Capture the cell that displays the provided text and extract its [X, Y] central coordinate. 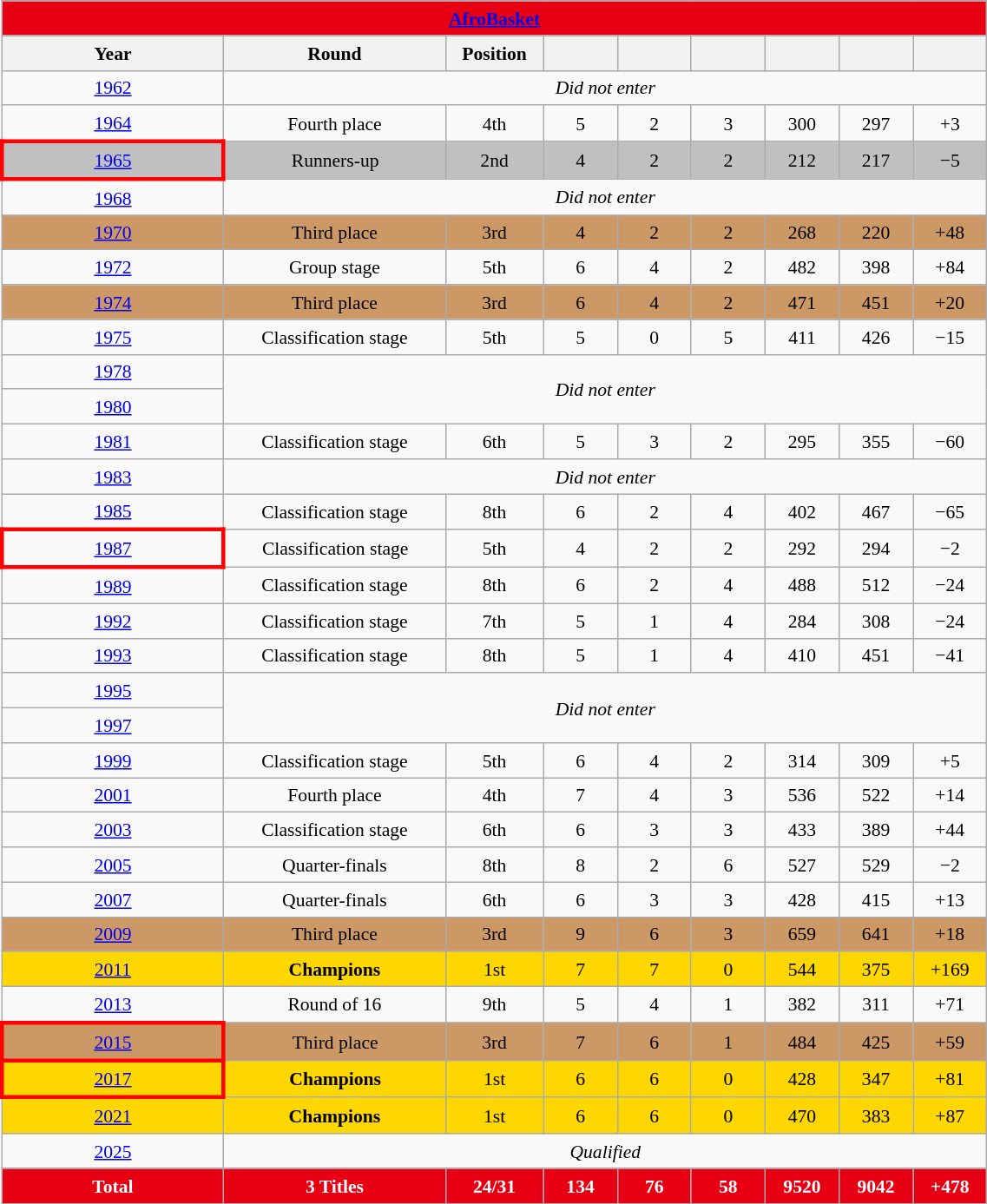
212 [802, 160]
383 [875, 1116]
−5 [950, 160]
Round of 16 [335, 1005]
Qualified [606, 1151]
2015 [113, 1042]
+13 [950, 899]
1981 [113, 442]
AfroBasket [495, 18]
+3 [950, 124]
+44 [950, 830]
Position [495, 53]
+81 [950, 1078]
1987 [113, 549]
309 [875, 760]
512 [875, 586]
1972 [113, 267]
659 [802, 934]
9th [495, 1005]
1983 [113, 477]
1974 [113, 302]
292 [802, 549]
536 [802, 795]
58 [727, 1186]
482 [802, 267]
134 [580, 1186]
Total [113, 1186]
2007 [113, 899]
1989 [113, 586]
Round [335, 53]
1993 [113, 655]
Year [113, 53]
+71 [950, 1005]
2001 [113, 795]
2017 [113, 1078]
9042 [875, 1186]
425 [875, 1042]
2011 [113, 970]
297 [875, 124]
2nd [495, 160]
284 [802, 621]
467 [875, 512]
+48 [950, 233]
+14 [950, 795]
1997 [113, 726]
9 [580, 934]
Runners-up [335, 160]
2009 [113, 934]
−60 [950, 442]
398 [875, 267]
+59 [950, 1042]
2003 [113, 830]
382 [802, 1005]
1985 [113, 512]
1968 [113, 197]
411 [802, 337]
311 [875, 1005]
1970 [113, 233]
1964 [113, 124]
+5 [950, 760]
347 [875, 1078]
355 [875, 442]
488 [802, 586]
2005 [113, 865]
76 [655, 1186]
529 [875, 865]
294 [875, 549]
1978 [113, 372]
300 [802, 124]
1980 [113, 407]
1995 [113, 691]
2013 [113, 1005]
−15 [950, 337]
−65 [950, 512]
9520 [802, 1186]
+169 [950, 970]
402 [802, 512]
1975 [113, 337]
1992 [113, 621]
527 [802, 865]
3 Titles [335, 1186]
+18 [950, 934]
2021 [113, 1116]
544 [802, 970]
389 [875, 830]
410 [802, 655]
433 [802, 830]
217 [875, 160]
1999 [113, 760]
415 [875, 899]
+20 [950, 302]
268 [802, 233]
220 [875, 233]
471 [802, 302]
470 [802, 1116]
375 [875, 970]
426 [875, 337]
+478 [950, 1186]
2025 [113, 1151]
641 [875, 934]
1965 [113, 160]
24/31 [495, 1186]
1962 [113, 88]
522 [875, 795]
+84 [950, 267]
295 [802, 442]
+87 [950, 1116]
484 [802, 1042]
Group stage [335, 267]
7th [495, 621]
308 [875, 621]
8 [580, 865]
−41 [950, 655]
314 [802, 760]
